Extract the [X, Y] coordinate from the center of the cell holding the provided text.  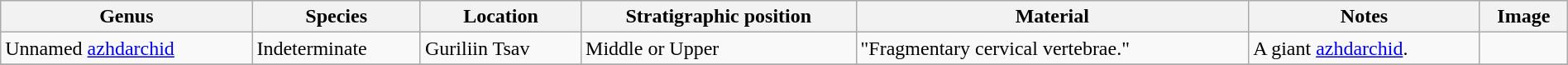
Genus [127, 17]
Image [1523, 17]
Indeterminate [337, 48]
Material [1052, 17]
Species [337, 17]
"Fragmentary cervical vertebrae." [1052, 48]
Location [500, 17]
A giant azhdarchid. [1365, 48]
Guriliin Tsav [500, 48]
Unnamed azhdarchid [127, 48]
Middle or Upper [719, 48]
Stratigraphic position [719, 17]
Notes [1365, 17]
